Find where the given text appears and provide that cell's center as [X, Y] coordinate. 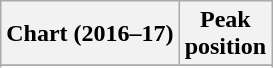
Chart (2016–17) [90, 34]
Peakposition [225, 34]
